Determine the (X, Y) coordinate at the center of the cell enclosing the given text.  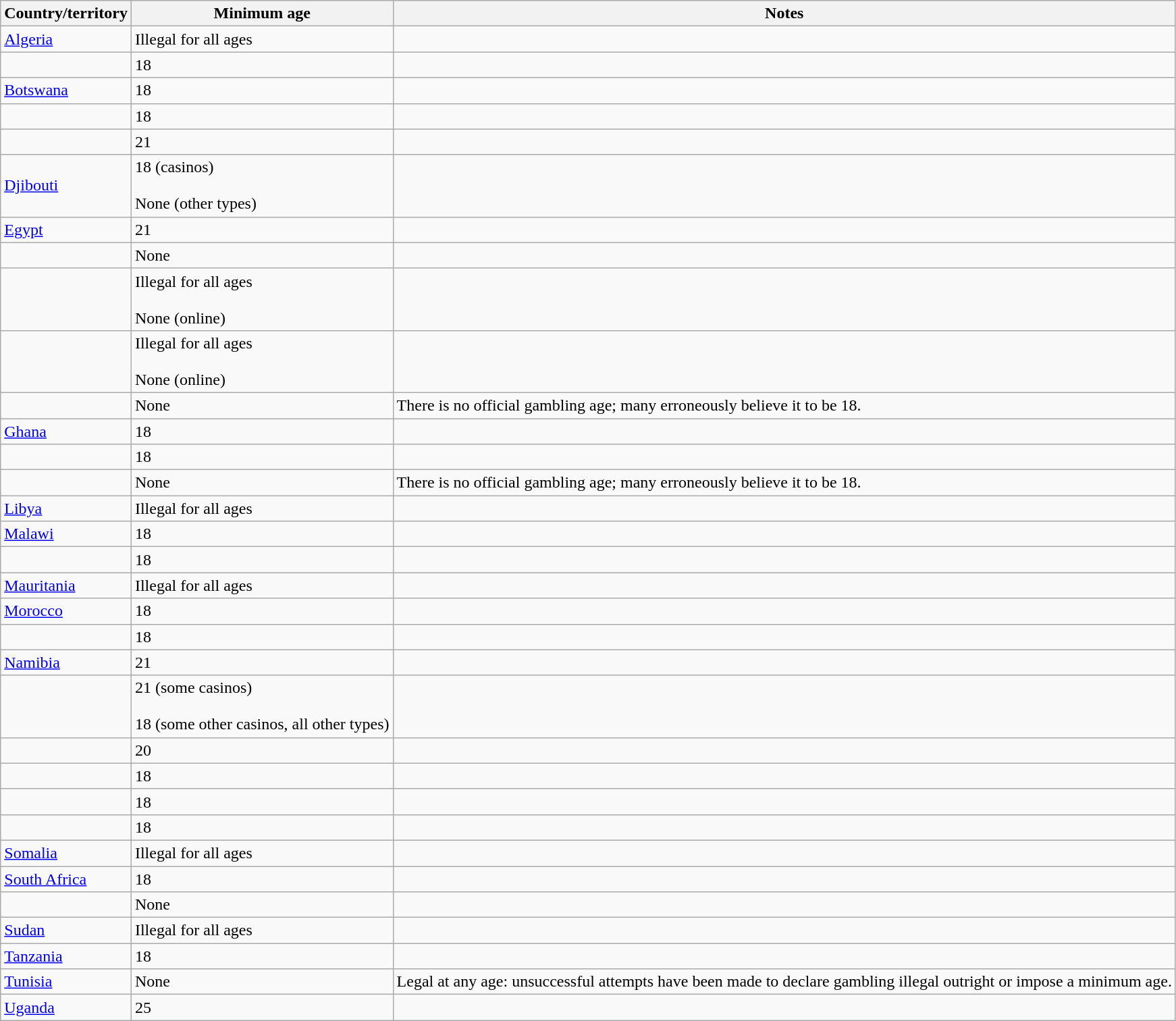
Djibouti (66, 186)
Mauritania (66, 585)
Malawi (66, 534)
Ghana (66, 431)
18 (casinos) None (other types) (262, 186)
Algeria (66, 39)
Morocco (66, 611)
Namibia (66, 662)
25 (262, 1007)
Egypt (66, 230)
Sudan (66, 931)
Minimum age (262, 14)
Tunisia (66, 982)
20 (262, 750)
Botswana (66, 90)
Libya (66, 508)
21 (some casinos) 18 (some other casinos, all other types) (262, 706)
Notes (784, 14)
Somalia (66, 853)
Legal at any age: unsuccessful attempts have been made to declare gambling illegal outright or impose a minimum age. (784, 982)
Tanzania (66, 956)
Country/territory (66, 14)
Uganda (66, 1007)
South Africa (66, 879)
